From the cell containing the given text, extract its center point as [X, Y] coordinate. 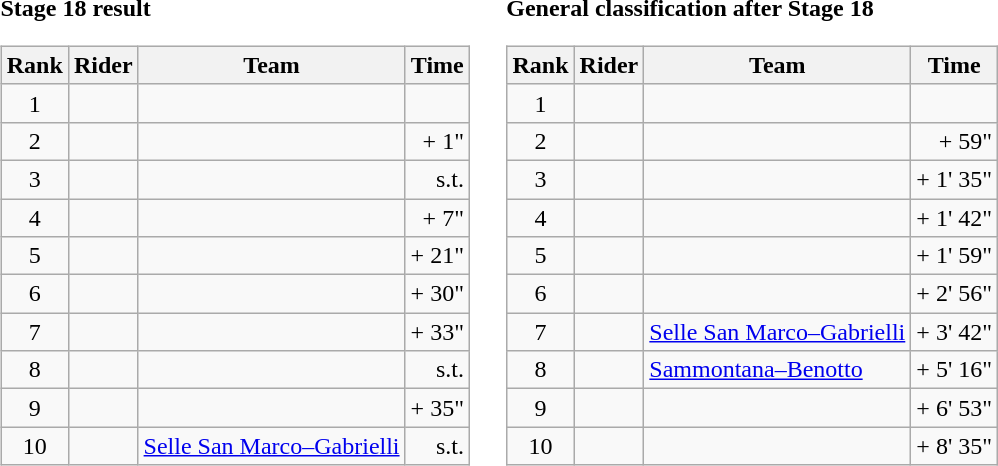
+ 1' 42" [954, 217]
+ 33" [437, 332]
+ 59" [954, 141]
+ 1' 35" [954, 179]
+ 1' 59" [954, 256]
+ 1" [437, 141]
+ 3' 42" [954, 332]
+ 30" [437, 294]
+ 6' 53" [954, 408]
+ 2' 56" [954, 294]
+ 21" [437, 256]
+ 7" [437, 217]
+ 8' 35" [954, 446]
+ 35" [437, 408]
+ 5' 16" [954, 370]
Sammontana–Benotto [778, 370]
